Determine the (x, y) coordinate at the center of the cell enclosing the given text.  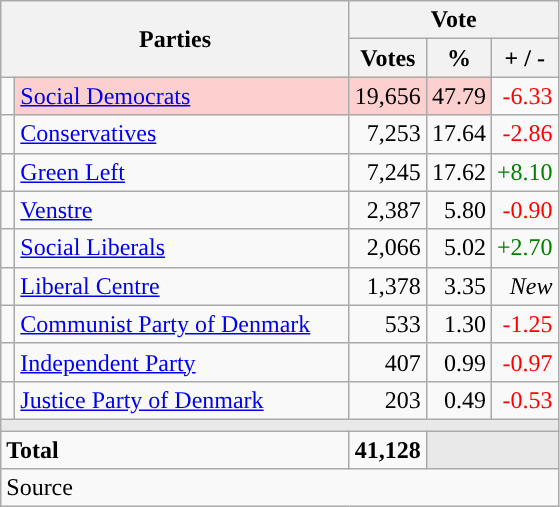
+8.10 (524, 172)
% (458, 58)
5.02 (458, 248)
Parties (176, 39)
0.99 (458, 362)
-6.33 (524, 96)
Social Liberals (182, 248)
7,245 (388, 172)
-0.97 (524, 362)
-0.53 (524, 400)
Independent Party (182, 362)
-0.90 (524, 210)
407 (388, 362)
2,066 (388, 248)
Conservatives (182, 134)
Green Left (182, 172)
Votes (388, 58)
-2.86 (524, 134)
Communist Party of Denmark (182, 324)
19,656 (388, 96)
+2.70 (524, 248)
3.35 (458, 286)
Source (280, 488)
Total (176, 449)
5.80 (458, 210)
Venstre (182, 210)
Social Democrats (182, 96)
2,387 (388, 210)
Liberal Centre (182, 286)
-1.25 (524, 324)
203 (388, 400)
1,378 (388, 286)
533 (388, 324)
1.30 (458, 324)
7,253 (388, 134)
17.64 (458, 134)
47.79 (458, 96)
Justice Party of Denmark (182, 400)
Vote (454, 20)
17.62 (458, 172)
0.49 (458, 400)
+ / - (524, 58)
41,128 (388, 449)
New (524, 286)
